Output the [X, Y] coordinate of the center of the cell containing the given text.  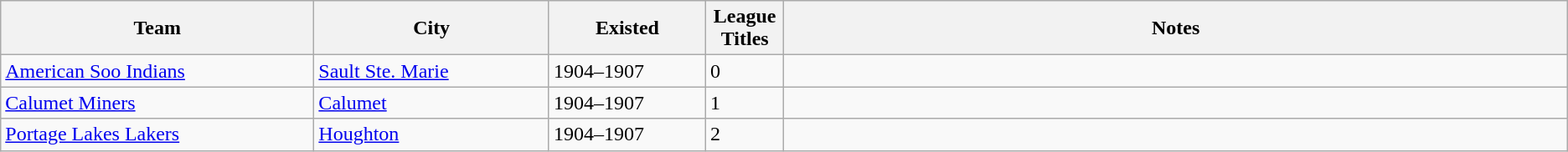
American Soo Indians [157, 71]
League Titles [745, 28]
1 [745, 103]
City [432, 28]
Team [157, 28]
Calumet Miners [157, 103]
Notes [1176, 28]
Calumet [432, 103]
Houghton [432, 134]
2 [745, 134]
Sault Ste. Marie [432, 71]
Existed [627, 28]
Portage Lakes Lakers [157, 134]
0 [745, 71]
